Extract the (X, Y) coordinate from the center of the cell holding the provided text.  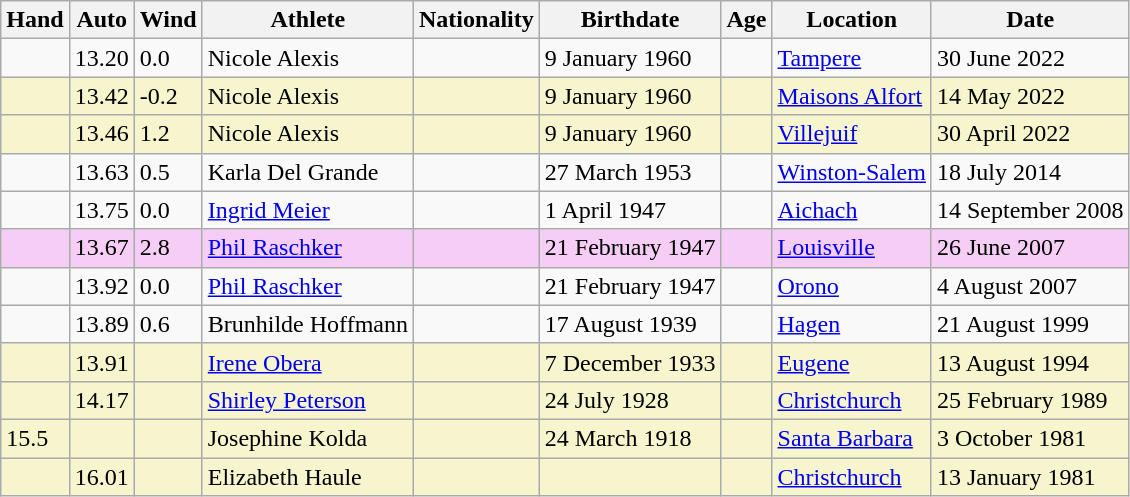
13.20 (102, 58)
13.67 (102, 248)
Santa Barbara (852, 438)
Eugene (852, 362)
-0.2 (168, 96)
13 January 1981 (1030, 477)
13.46 (102, 134)
Winston-Salem (852, 172)
15.5 (35, 438)
Josephine Kolda (308, 438)
Villejuif (852, 134)
Nationality (477, 20)
Date (1030, 20)
Birthdate (630, 20)
16.01 (102, 477)
Brunhilde Hoffmann (308, 324)
14 May 2022 (1030, 96)
26 June 2007 (1030, 248)
17 August 1939 (630, 324)
24 March 1918 (630, 438)
1.2 (168, 134)
2.8 (168, 248)
13.92 (102, 286)
Age (746, 20)
Location (852, 20)
Shirley Peterson (308, 400)
Louisville (852, 248)
Athlete (308, 20)
Elizabeth Haule (308, 477)
Wind (168, 20)
18 July 2014 (1030, 172)
0.6 (168, 324)
Orono (852, 286)
Irene Obera (308, 362)
Auto (102, 20)
30 June 2022 (1030, 58)
7 December 1933 (630, 362)
21 August 1999 (1030, 324)
4 August 2007 (1030, 286)
27 March 1953 (630, 172)
0.5 (168, 172)
14 September 2008 (1030, 210)
13.89 (102, 324)
30 April 2022 (1030, 134)
13.63 (102, 172)
25 February 1989 (1030, 400)
24 July 1928 (630, 400)
14.17 (102, 400)
Karla Del Grande (308, 172)
13.75 (102, 210)
Hand (35, 20)
Hagen (852, 324)
1 April 1947 (630, 210)
13.42 (102, 96)
Maisons Alfort (852, 96)
Tampere (852, 58)
Ingrid Meier (308, 210)
3 October 1981 (1030, 438)
13 August 1994 (1030, 362)
Aichach (852, 210)
13.91 (102, 362)
